Search for the cell housing the specified text and yield its (x, y) center coordinate. 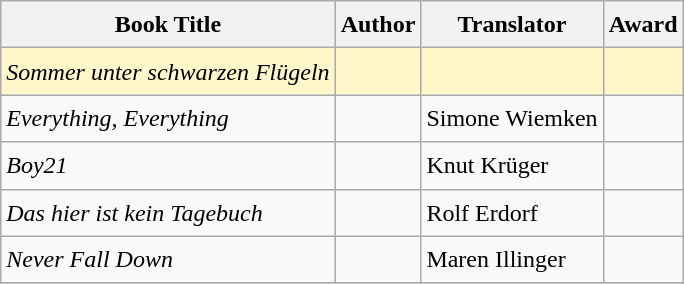
Never Fall Down (168, 260)
Knut Krüger (512, 166)
Book Title (168, 24)
Author (378, 24)
Translator (512, 24)
Das hier ist kein Tagebuch (168, 212)
Everything, Everything (168, 118)
Rolf Erdorf (512, 212)
Award (643, 24)
Maren Illinger (512, 260)
Sommer unter schwarzen Flügeln (168, 72)
Simone Wiemken (512, 118)
Boy21 (168, 166)
